Extract the [X, Y] coordinate from the center of the cell holding the provided text.  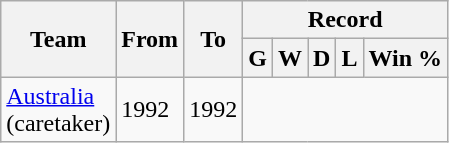
W [290, 58]
D [322, 58]
G [258, 58]
Win % [406, 58]
Australia(caretaker) [58, 110]
To [214, 39]
From [150, 39]
Record [346, 20]
Team [58, 39]
L [350, 58]
